Return (X, Y) of the center of cell containing provided text 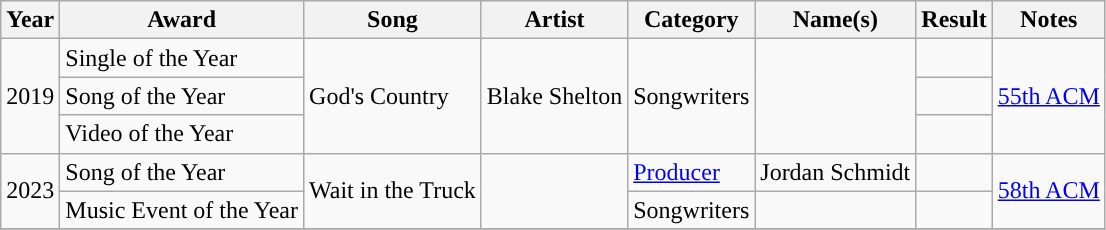
Blake Shelton (554, 96)
Category (692, 20)
Year (30, 20)
God's Country (393, 96)
Jordan Schmidt (836, 172)
Award (182, 20)
55th ACM (1048, 96)
Song (393, 20)
Result (954, 20)
Notes (1048, 20)
Name(s) (836, 20)
Producer (692, 172)
2019 (30, 96)
Artist (554, 20)
Video of the Year (182, 134)
Single of the Year (182, 58)
58th ACM (1048, 191)
Music Event of the Year (182, 210)
Wait in the Truck (393, 191)
2023 (30, 191)
